Detect which cell encompasses the target text, then output its [X, Y] center coordinate. 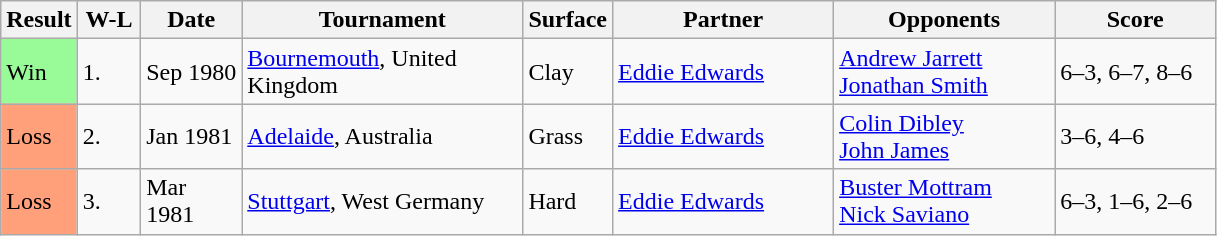
6–3, 6–7, 8–6 [1136, 72]
W-L [109, 20]
Colin Dibley John James [944, 136]
Sep 1980 [192, 72]
Clay [568, 72]
Grass [568, 136]
Partner [724, 20]
Adelaide, Australia [382, 136]
Andrew Jarrett Jonathan Smith [944, 72]
Tournament [382, 20]
Hard [568, 202]
3. [109, 202]
1. [109, 72]
Result [39, 20]
2. [109, 136]
Win [39, 72]
Surface [568, 20]
6–3, 1–6, 2–6 [1136, 202]
Date [192, 20]
Stuttgart, West Germany [382, 202]
Buster Mottram Nick Saviano [944, 202]
Mar 1981 [192, 202]
3–6, 4–6 [1136, 136]
Opponents [944, 20]
Score [1136, 20]
Bournemouth, United Kingdom [382, 72]
Jan 1981 [192, 136]
